Output the [x, y] coordinate of the center of the cell containing the given text.  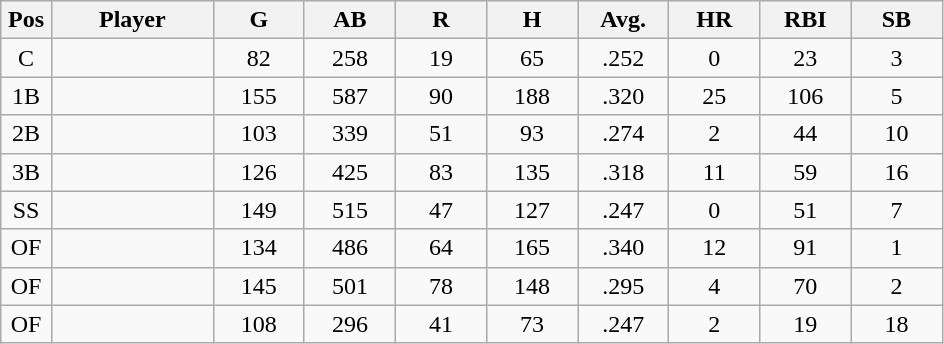
108 [258, 324]
64 [440, 248]
3B [26, 172]
AB [350, 20]
425 [350, 172]
41 [440, 324]
106 [806, 96]
Player [132, 20]
G [258, 20]
16 [896, 172]
90 [440, 96]
H [532, 20]
4 [714, 286]
Avg. [624, 20]
155 [258, 96]
.252 [624, 58]
103 [258, 134]
SS [26, 210]
78 [440, 286]
1 [896, 248]
82 [258, 58]
339 [350, 134]
.295 [624, 286]
145 [258, 286]
65 [532, 58]
83 [440, 172]
.320 [624, 96]
11 [714, 172]
.274 [624, 134]
RBI [806, 20]
486 [350, 248]
2B [26, 134]
93 [532, 134]
126 [258, 172]
91 [806, 248]
515 [350, 210]
70 [806, 286]
296 [350, 324]
148 [532, 286]
12 [714, 248]
47 [440, 210]
25 [714, 96]
44 [806, 134]
587 [350, 96]
501 [350, 286]
.340 [624, 248]
7 [896, 210]
23 [806, 58]
.318 [624, 172]
258 [350, 58]
188 [532, 96]
134 [258, 248]
149 [258, 210]
18 [896, 324]
SB [896, 20]
5 [896, 96]
165 [532, 248]
R [440, 20]
10 [896, 134]
C [26, 58]
1B [26, 96]
59 [806, 172]
73 [532, 324]
127 [532, 210]
3 [896, 58]
Pos [26, 20]
135 [532, 172]
HR [714, 20]
